Return the (x, y) coordinate for the center point of the cell that contains the specified text.  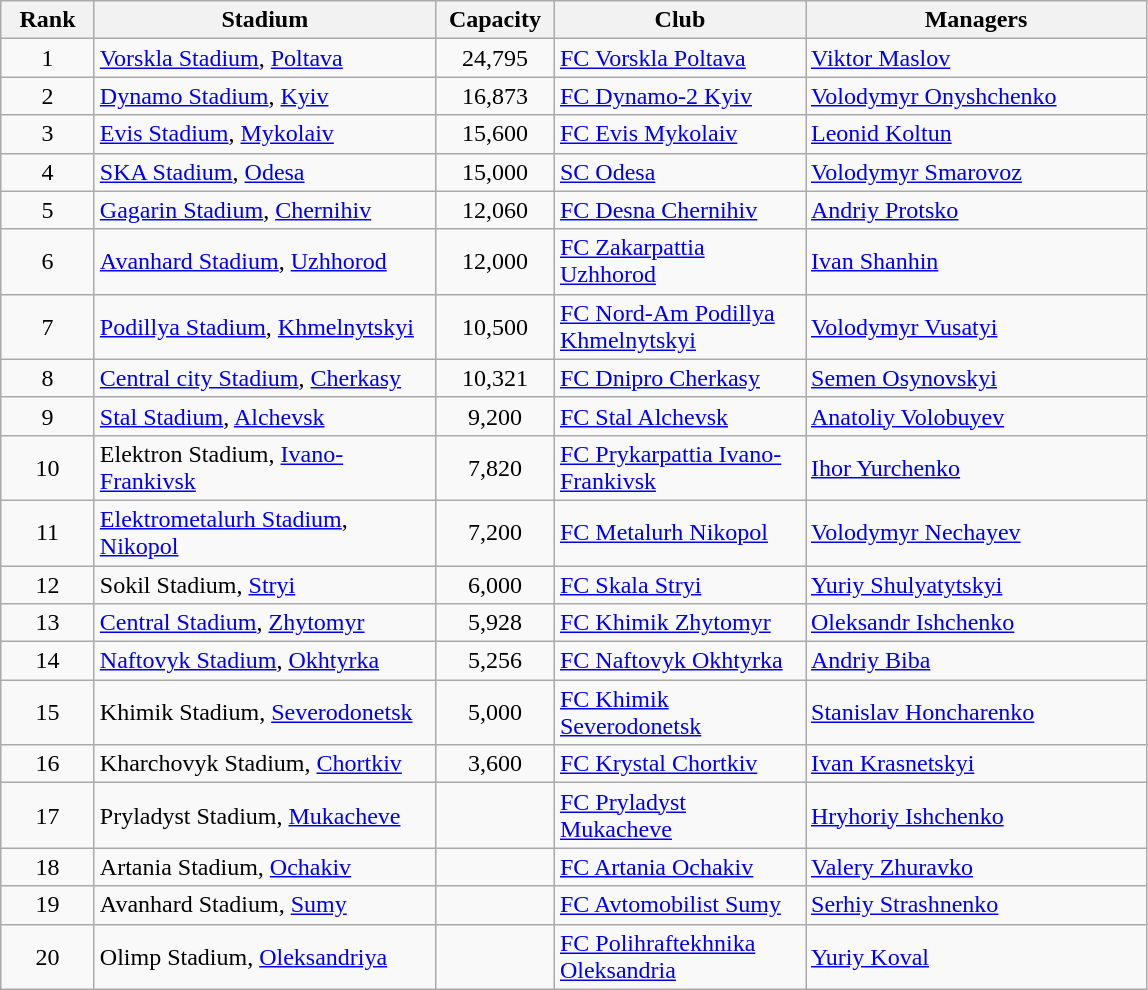
16,873 (494, 96)
15,600 (494, 134)
Club (680, 20)
FC Avtomobilist Sumy (680, 905)
12,000 (494, 262)
20 (48, 956)
Serhiy Strashnenko (976, 905)
Avanhard Stadium, Sumy (264, 905)
18 (48, 867)
Valery Zhuravko (976, 867)
FC Nord-Am Podillya Khmelnytskyi (680, 326)
FC Naftovyk Okhtyrka (680, 661)
17 (48, 816)
Olimp Stadium, Oleksandriya (264, 956)
5,256 (494, 661)
Semen Osynovskyi (976, 378)
12 (48, 585)
15,000 (494, 172)
Rank (48, 20)
Central city Stadium, Cherkasy (264, 378)
7,200 (494, 532)
Stal Stadium, Alchevsk (264, 416)
Podillya Stadium, Khmelnytskyi (264, 326)
Dynamo Stadium, Kyiv (264, 96)
Pryladyst Stadium, Mukacheve (264, 816)
Naftovyk Stadium, Okhtyrka (264, 661)
Khimik Stadium, Severodonetsk (264, 712)
Andriy Biba (976, 661)
Volodymyr Vusatyi (976, 326)
5 (48, 210)
Hryhoriy Ishchenko (976, 816)
6,000 (494, 585)
Viktor Maslov (976, 58)
16 (48, 764)
1 (48, 58)
FC Dnipro Cherkasy (680, 378)
FC Khimik Zhytomyr (680, 623)
FC Stal Alchevsk (680, 416)
FC Prykarpattia Ivano-Frankivsk (680, 468)
Leonid Koltun (976, 134)
FC Evis Mykolaiv (680, 134)
7 (48, 326)
Ivan Krasnetskyi (976, 764)
3 (48, 134)
15 (48, 712)
Artania Stadium, Ochakiv (264, 867)
FC Polihraftekhnika Oleksandria (680, 956)
FC Krystal Chortkiv (680, 764)
12,060 (494, 210)
Kharchovyk Stadium, Chortkiv (264, 764)
Volodymyr Nechayev (976, 532)
10 (48, 468)
Evis Stadium, Mykolaiv (264, 134)
Vorskla Stadium, Poltava (264, 58)
Anatoliy Volobuyev (976, 416)
FC Khimik Severodonetsk (680, 712)
2 (48, 96)
Stanislav Honcharenko (976, 712)
SKA Stadium, Odesa (264, 172)
11 (48, 532)
Volodymyr Onyshchenko (976, 96)
Ivan Shanhin (976, 262)
FC Desna Chernihiv (680, 210)
SC Odesa (680, 172)
Central Stadium, Zhytomyr (264, 623)
6 (48, 262)
FC Vorskla Poltava (680, 58)
Capacity (494, 20)
Ihor Yurchenko (976, 468)
Managers (976, 20)
FC Dynamo-2 Kyiv (680, 96)
14 (48, 661)
3,600 (494, 764)
24,795 (494, 58)
Gagarin Stadium, Chernihiv (264, 210)
8 (48, 378)
10,321 (494, 378)
9,200 (494, 416)
4 (48, 172)
19 (48, 905)
13 (48, 623)
Yuriy Shulyatytskyi (976, 585)
7,820 (494, 468)
Andriy Protsko (976, 210)
Stadium (264, 20)
FC Metalurh Nikopol (680, 532)
5,000 (494, 712)
5,928 (494, 623)
Avanhard Stadium, Uzhhorod (264, 262)
9 (48, 416)
FC Zakarpattia Uzhhorod (680, 262)
FC Artania Ochakiv (680, 867)
10,500 (494, 326)
Elektron Stadium, Ivano-Frankivsk (264, 468)
Yuriy Koval (976, 956)
Elektrometalurh Stadium, Nikopol (264, 532)
FC Pryladyst Mukacheve (680, 816)
Volodymyr Smarovoz (976, 172)
FC Skala Stryi (680, 585)
Sokil Stadium, Stryi (264, 585)
Oleksandr Ishchenko (976, 623)
